Detect which cell encompasses the target text, then output its (X, Y) center coordinate. 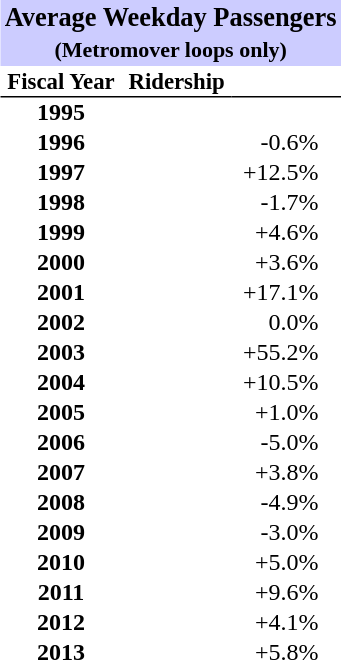
-1.7% (286, 203)
2001 (61, 293)
+3.6% (286, 263)
+1.0% (286, 413)
2009 (61, 533)
0.0% (286, 323)
+55.2% (286, 353)
Average Weekday Passengers(Metromover loops only) (170, 33)
1998 (61, 203)
2006 (61, 443)
+5.0% (286, 563)
1997 (61, 173)
2005 (61, 413)
2002 (61, 323)
2012 (61, 623)
2004 (61, 383)
1996 (61, 143)
1999 (61, 233)
2011 (61, 593)
2010 (61, 563)
+12.5% (286, 173)
2000 (61, 263)
Ridership (176, 82)
Fiscal Year (61, 82)
+3.8% (286, 473)
-5.0% (286, 443)
2008 (61, 503)
2003 (61, 353)
2007 (61, 473)
+17.1% (286, 293)
+10.5% (286, 383)
-3.0% (286, 533)
+9.6% (286, 593)
-4.9% (286, 503)
1995 (61, 113)
+4.6% (286, 233)
+4.1% (286, 623)
-0.6% (286, 143)
